Determine the (X, Y) coordinate at the center of the cell enclosing the given text.  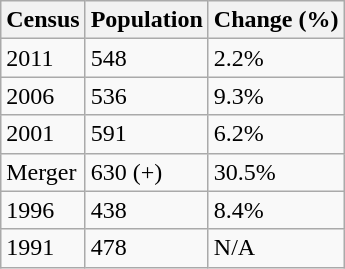
8.4% (276, 210)
9.3% (276, 96)
2006 (43, 96)
2001 (43, 134)
1991 (43, 248)
536 (146, 96)
30.5% (276, 172)
Census (43, 20)
N/A (276, 248)
1996 (43, 210)
630 (+) (146, 172)
478 (146, 248)
591 (146, 134)
438 (146, 210)
Population (146, 20)
Merger (43, 172)
548 (146, 58)
Change (%) (276, 20)
2011 (43, 58)
2.2% (276, 58)
6.2% (276, 134)
